Provide the (X, Y) coordinate of the cell's center where the given text is located.  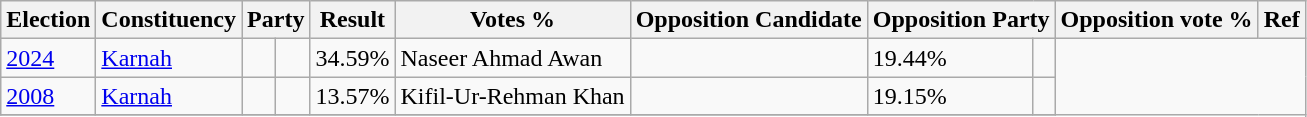
Opposition Candidate (748, 20)
2024 (48, 58)
Constituency (169, 20)
Opposition Party (961, 20)
Votes % (512, 20)
Kifil-Ur-Rehman Khan (512, 96)
13.57% (352, 96)
2008 (48, 96)
Ref (1282, 20)
19.15% (950, 96)
Result (352, 20)
Election (48, 20)
19.44% (950, 58)
Party (276, 20)
34.59% (352, 58)
Opposition vote % (1156, 20)
Naseer Ahmad Awan (512, 58)
